Detect which cell encompasses the target text, then output its (x, y) center coordinate. 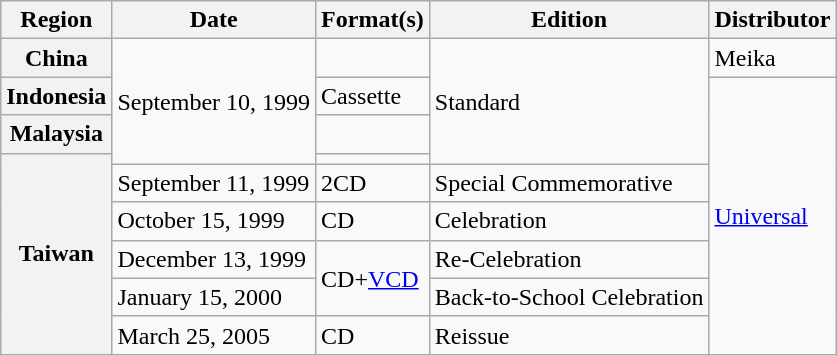
Universal (772, 216)
Indonesia (56, 96)
Taiwan (56, 254)
Format(s) (373, 20)
March 25, 2005 (214, 335)
Special Commemorative (569, 183)
Edition (569, 20)
Malaysia (56, 134)
Celebration (569, 221)
January 15, 2000 (214, 297)
Region (56, 20)
Reissue (569, 335)
CD+VCD (373, 278)
China (56, 58)
Back-to-School Celebration (569, 297)
Distributor (772, 20)
October 15, 1999 (214, 221)
December 13, 1999 (214, 259)
Meika (772, 58)
September 10, 1999 (214, 102)
Date (214, 20)
September 11, 1999 (214, 183)
Re-Celebration (569, 259)
Cassette (373, 96)
Standard (569, 102)
2CD (373, 183)
